Search for the cell housing the specified text and yield its (x, y) center coordinate. 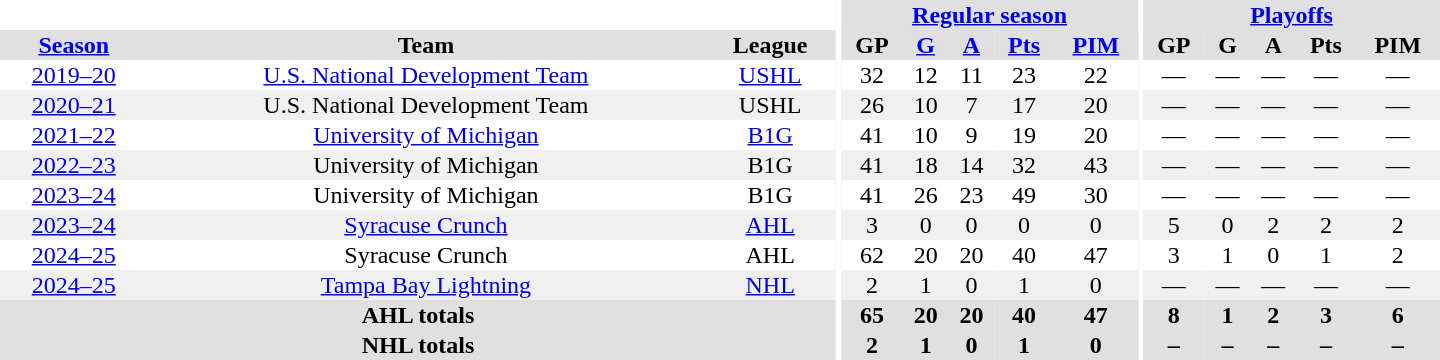
8 (1174, 315)
49 (1024, 195)
2022–23 (74, 165)
7 (972, 105)
2021–22 (74, 135)
6 (1398, 315)
NHL totals (418, 345)
Team (426, 45)
League (770, 45)
5 (1174, 225)
AHL totals (418, 315)
30 (1096, 195)
65 (872, 315)
2019–20 (74, 75)
22 (1096, 75)
19 (1024, 135)
17 (1024, 105)
11 (972, 75)
Regular season (990, 15)
43 (1096, 165)
Season (74, 45)
Playoffs (1292, 15)
2020–21 (74, 105)
18 (926, 165)
62 (872, 255)
14 (972, 165)
NHL (770, 285)
12 (926, 75)
Tampa Bay Lightning (426, 285)
9 (972, 135)
